Return the [x, y] coordinate for the center point of the cell that contains the specified text.  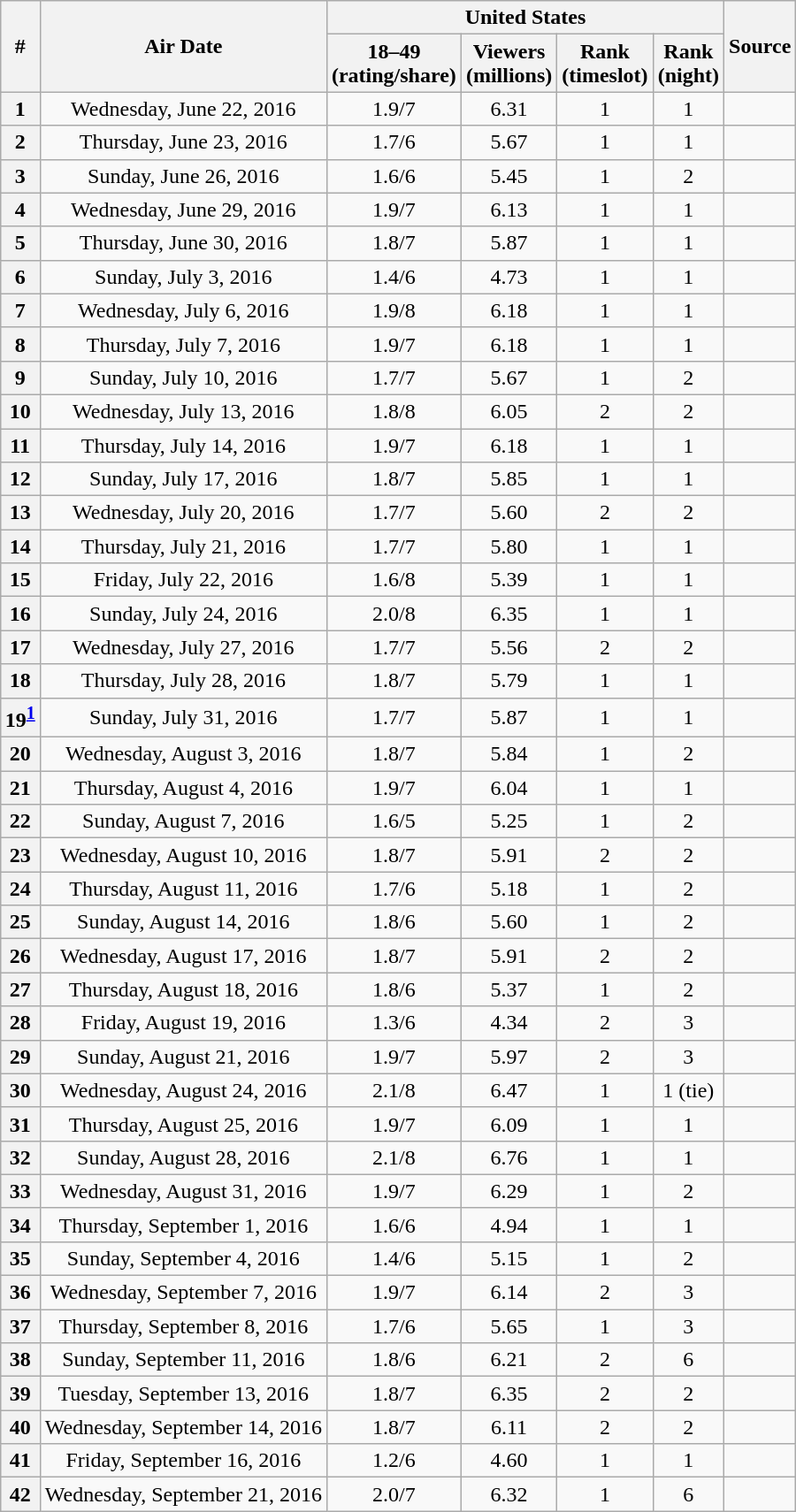
Sunday, July 10, 2016 [183, 378]
4.94 [509, 1225]
1.6/5 [394, 821]
Wednesday, August 10, 2016 [183, 855]
Thursday, July 28, 2016 [183, 681]
Friday, September 16, 2016 [183, 1461]
4 [19, 210]
Wednesday, September 14, 2016 [183, 1427]
Rank(night) [688, 64]
11 [19, 445]
Wednesday, June 29, 2016 [183, 210]
Wednesday, July 20, 2016 [183, 513]
18–49(rating/share) [394, 64]
United States [525, 18]
Sunday, July 31, 2016 [183, 718]
38 [19, 1360]
Wednesday, September 7, 2016 [183, 1293]
27 [19, 989]
34 [19, 1225]
5.18 [509, 889]
6.11 [509, 1427]
7 [19, 310]
Wednesday, August 17, 2016 [183, 956]
Sunday, August 7, 2016 [183, 821]
15 [19, 580]
Viewers(millions) [509, 64]
Air Date [183, 46]
191 [19, 718]
1.8/8 [394, 411]
Wednesday, August 31, 2016 [183, 1191]
16 [19, 614]
Thursday, September 1, 2016 [183, 1225]
6.32 [509, 1494]
6.09 [509, 1124]
Thursday, June 30, 2016 [183, 243]
2.0/8 [394, 614]
5.15 [509, 1258]
Source [761, 46]
6.13 [509, 210]
5.97 [509, 1057]
26 [19, 956]
5.84 [509, 754]
Thursday, June 23, 2016 [183, 142]
1.6/8 [394, 580]
Sunday, August 28, 2016 [183, 1157]
5.37 [509, 989]
40 [19, 1427]
32 [19, 1157]
10 [19, 411]
Thursday, August 11, 2016 [183, 889]
Wednesday, July 27, 2016 [183, 647]
Thursday, July 21, 2016 [183, 546]
6.29 [509, 1191]
2.0/7 [394, 1494]
39 [19, 1394]
Wednesday, July 6, 2016 [183, 310]
Wednesday, August 3, 2016 [183, 754]
Thursday, August 18, 2016 [183, 989]
4.34 [509, 1023]
37 [19, 1326]
Thursday, July 14, 2016 [183, 445]
6.04 [509, 788]
18 [19, 681]
28 [19, 1023]
36 [19, 1293]
23 [19, 855]
6.05 [509, 411]
21 [19, 788]
12 [19, 479]
5.65 [509, 1326]
Thursday, September 8, 2016 [183, 1326]
29 [19, 1057]
Thursday, August 4, 2016 [183, 788]
Wednesday, September 21, 2016 [183, 1494]
Thursday, July 7, 2016 [183, 344]
Sunday, July 3, 2016 [183, 277]
22 [19, 821]
4.73 [509, 277]
1.3/6 [394, 1023]
8 [19, 344]
4.60 [509, 1461]
Thursday, August 25, 2016 [183, 1124]
25 [19, 922]
Tuesday, September 13, 2016 [183, 1394]
31 [19, 1124]
5 [19, 243]
14 [19, 546]
1.9/8 [394, 310]
35 [19, 1258]
Rank(timeslot) [605, 64]
Wednesday, August 24, 2016 [183, 1090]
Sunday, August 21, 2016 [183, 1057]
6.14 [509, 1293]
Sunday, July 24, 2016 [183, 614]
17 [19, 647]
5.45 [509, 176]
5.79 [509, 681]
6.76 [509, 1157]
1.2/6 [394, 1461]
Wednesday, July 13, 2016 [183, 411]
30 [19, 1090]
41 [19, 1461]
5.80 [509, 546]
5.56 [509, 647]
42 [19, 1494]
24 [19, 889]
9 [19, 378]
5.25 [509, 821]
1 (tie) [688, 1090]
20 [19, 754]
6.21 [509, 1360]
Sunday, September 11, 2016 [183, 1360]
Friday, August 19, 2016 [183, 1023]
Friday, July 22, 2016 [183, 580]
Sunday, June 26, 2016 [183, 176]
Sunday, September 4, 2016 [183, 1258]
33 [19, 1191]
# [19, 46]
Sunday, July 17, 2016 [183, 479]
5.85 [509, 479]
6.47 [509, 1090]
Sunday, August 14, 2016 [183, 922]
6.31 [509, 109]
13 [19, 513]
5.39 [509, 580]
Wednesday, June 22, 2016 [183, 109]
